Identify which cell holds the provided text, then report its (X, Y) central coordinate. 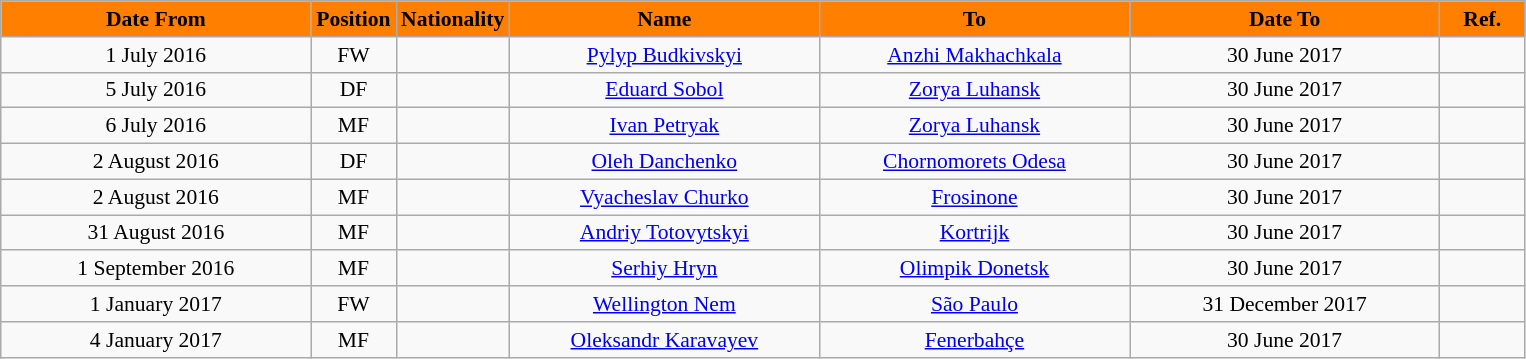
6 July 2016 (156, 126)
Chornomorets Odesa (974, 162)
Vyacheslav Churko (664, 197)
Kortrijk (974, 233)
31 August 2016 (156, 233)
Andriy Totovytskyi (664, 233)
Wellington Nem (664, 304)
31 December 2017 (1285, 304)
São Paulo (974, 304)
1 July 2016 (156, 55)
Ref. (1482, 19)
Frosinone (974, 197)
Ivan Petryak (664, 126)
Olimpik Donetsk (974, 269)
Date From (156, 19)
Eduard Sobol (664, 90)
Oleh Danchenko (664, 162)
Oleksandr Karavayev (664, 340)
1 January 2017 (156, 304)
Anzhi Makhachkala (974, 55)
5 July 2016 (156, 90)
Nationality (452, 19)
Position (354, 19)
Fenerbahçe (974, 340)
Date To (1285, 19)
Pylyp Budkivskyi (664, 55)
Serhiy Hryn (664, 269)
4 January 2017 (156, 340)
1 September 2016 (156, 269)
Name (664, 19)
To (974, 19)
